Identify which cell holds the provided text, then report its (x, y) central coordinate. 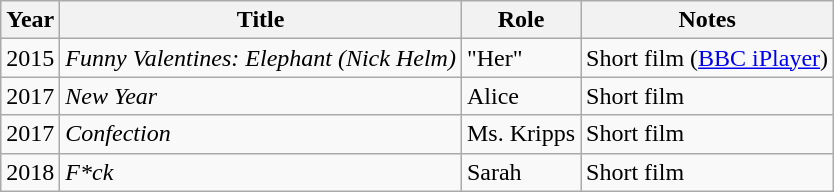
Alice (520, 96)
2018 (30, 172)
2015 (30, 58)
F*ck (261, 172)
New Year (261, 96)
Short film (BBC iPlayer) (708, 58)
"Her" (520, 58)
Ms. Kripps (520, 134)
Notes (708, 20)
Year (30, 20)
Role (520, 20)
Title (261, 20)
Sarah (520, 172)
Funny Valentines: Elephant (Nick Helm) (261, 58)
Confection (261, 134)
